From the cell containing the given text, extract its center point as [X, Y] coordinate. 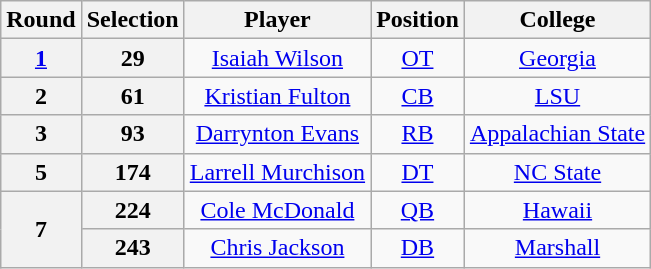
Kristian Fulton [277, 96]
243 [132, 248]
224 [132, 210]
RB [418, 134]
Cole McDonald [277, 210]
Round [41, 20]
Selection [132, 20]
29 [132, 58]
Darrynton Evans [277, 134]
CB [418, 96]
Marshall [557, 248]
Position [418, 20]
2 [41, 96]
93 [132, 134]
NC State [557, 172]
7 [41, 229]
1 [41, 58]
Isaiah Wilson [277, 58]
Larrell Murchison [277, 172]
Appalachian State [557, 134]
3 [41, 134]
Player [277, 20]
Chris Jackson [277, 248]
61 [132, 96]
DT [418, 172]
174 [132, 172]
College [557, 20]
QB [418, 210]
Georgia [557, 58]
DB [418, 248]
Hawaii [557, 210]
5 [41, 172]
OT [418, 58]
LSU [557, 96]
